Search for the cell housing the specified text and yield its [x, y] center coordinate. 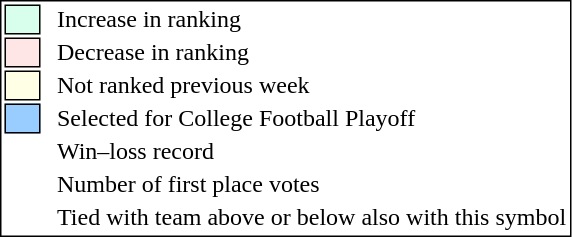
Number of first place votes [312, 185]
Tied with team above or below also with this symbol [312, 217]
Selected for College Football Playoff [312, 119]
Not ranked previous week [312, 85]
Decrease in ranking [312, 53]
Increase in ranking [312, 19]
Win–loss record [312, 151]
